Identify which cell holds the provided text, then report its [x, y] central coordinate. 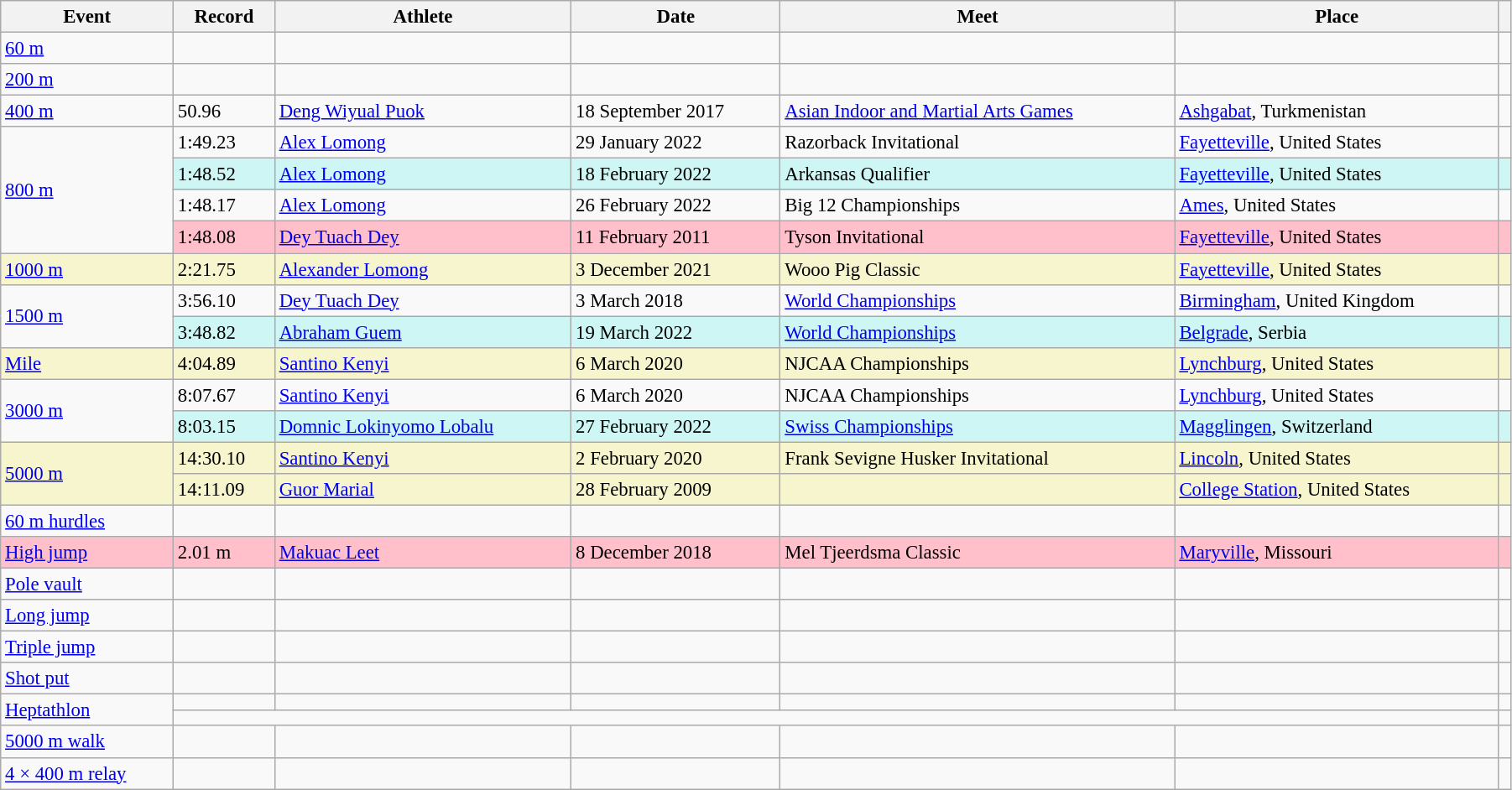
College Station, United States [1337, 490]
3 March 2018 [676, 300]
1:48.17 [225, 205]
1:48.08 [225, 237]
18 February 2022 [676, 174]
Ames, United States [1337, 205]
26 February 2022 [676, 205]
High jump [87, 553]
Mel Tjeerdsma Classic [978, 553]
Asian Indoor and Martial Arts Games [978, 112]
27 February 2022 [676, 427]
Makuac Leet [423, 553]
18 September 2017 [676, 112]
Long jump [87, 616]
2.01 m [225, 553]
Arkansas Qualifier [978, 174]
Meet [978, 17]
60 m [87, 49]
29 January 2022 [676, 143]
1:48.52 [225, 174]
1000 m [87, 269]
14:30.10 [225, 458]
Triple jump [87, 647]
Alexander Lomong [423, 269]
400 m [87, 112]
5000 m [87, 473]
8:03.15 [225, 427]
Heptathlon [87, 710]
28 February 2009 [676, 490]
Frank Sevigne Husker Invitational [978, 458]
Domnic Lokinyomo Lobalu [423, 427]
Guor Marial [423, 490]
14:11.09 [225, 490]
3000 m [87, 411]
2 February 2020 [676, 458]
4 × 400 m relay [87, 773]
11 February 2011 [676, 237]
Wooo Pig Classic [978, 269]
Abraham Guem [423, 332]
8 December 2018 [676, 553]
Record [225, 17]
Birmingham, United Kingdom [1337, 300]
2:21.75 [225, 269]
Maryville, Missouri [1337, 553]
1:49.23 [225, 143]
Event [87, 17]
4:04.89 [225, 363]
1500 m [87, 315]
19 March 2022 [676, 332]
Shot put [87, 678]
Razorback Invitational [978, 143]
Mile [87, 363]
Deng Wiyual Puok [423, 112]
Ashgabat, Turkmenistan [1337, 112]
3:56.10 [225, 300]
800 m [87, 190]
Tyson Invitational [978, 237]
60 m hurdles [87, 521]
Pole vault [87, 585]
Lincoln, United States [1337, 458]
Magglingen, Switzerland [1337, 427]
3:48.82 [225, 332]
Place [1337, 17]
Athlete [423, 17]
8:07.67 [225, 395]
3 December 2021 [676, 269]
200 m [87, 80]
Belgrade, Serbia [1337, 332]
50.96 [225, 112]
Big 12 Championships [978, 205]
Swiss Championships [978, 427]
5000 m walk [87, 742]
Date [676, 17]
